Scan for the cell matching the given text and deliver its [x, y] coordinate at center. 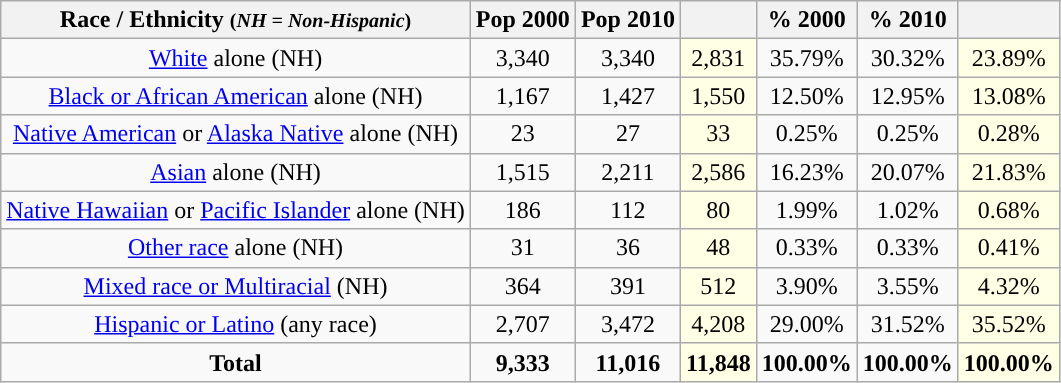
20.07% [908, 172]
1,550 [718, 96]
29.00% [806, 324]
1.02% [908, 210]
48 [718, 248]
30.32% [908, 58]
27 [628, 134]
23.89% [1008, 58]
2,707 [522, 324]
Pop 2010 [628, 20]
Native Hawaiian or Pacific Islander alone (NH) [236, 210]
33 [718, 134]
Native American or Alaska Native alone (NH) [236, 134]
4.32% [1008, 286]
36 [628, 248]
31 [522, 248]
0.41% [1008, 248]
186 [522, 210]
Total [236, 362]
112 [628, 210]
Mixed race or Multiracial (NH) [236, 286]
391 [628, 286]
3.90% [806, 286]
35.52% [1008, 324]
% 2000 [806, 20]
11,848 [718, 362]
512 [718, 286]
1,427 [628, 96]
12.95% [908, 96]
3.55% [908, 286]
9,333 [522, 362]
2,586 [718, 172]
Black or African American alone (NH) [236, 96]
16.23% [806, 172]
3,472 [628, 324]
Pop 2000 [522, 20]
2,831 [718, 58]
% 2010 [908, 20]
1,515 [522, 172]
11,016 [628, 362]
Race / Ethnicity (NH = Non-Hispanic) [236, 20]
White alone (NH) [236, 58]
0.28% [1008, 134]
21.83% [1008, 172]
4,208 [718, 324]
1.99% [806, 210]
13.08% [1008, 96]
31.52% [908, 324]
80 [718, 210]
35.79% [806, 58]
2,211 [628, 172]
Asian alone (NH) [236, 172]
1,167 [522, 96]
12.50% [806, 96]
23 [522, 134]
Hispanic or Latino (any race) [236, 324]
0.68% [1008, 210]
364 [522, 286]
Other race alone (NH) [236, 248]
